Locate the cell with the specified text and output its [x, y] center coordinate. 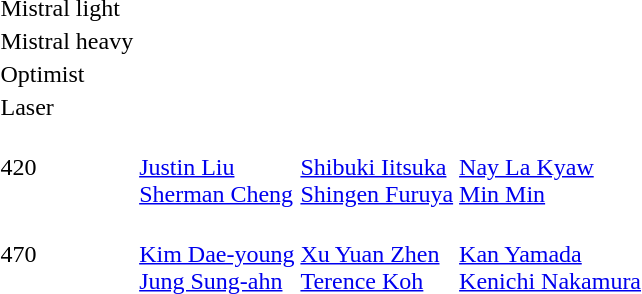
Justin LiuSherman Cheng [217, 167]
Shibuki IitsukaShingen Furuya [377, 167]
